Extract the (X, Y) coordinate from the center of the cell holding the provided text.  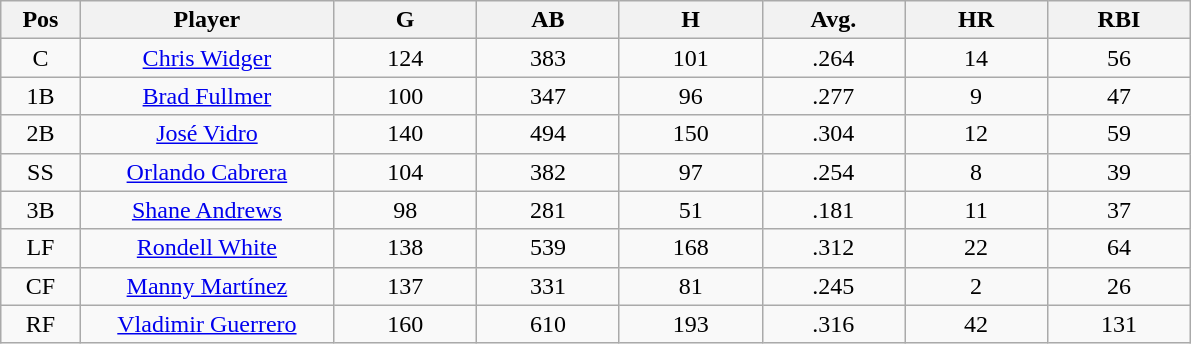
331 (548, 286)
281 (548, 210)
140 (406, 134)
96 (690, 96)
3B (40, 210)
2 (976, 286)
.304 (834, 134)
168 (690, 248)
LF (40, 248)
37 (1118, 210)
137 (406, 286)
.277 (834, 96)
494 (548, 134)
CF (40, 286)
56 (1118, 58)
2B (40, 134)
Orlando Cabrera (207, 172)
160 (406, 324)
39 (1118, 172)
Manny Martínez (207, 286)
347 (548, 96)
Vladimir Guerrero (207, 324)
.264 (834, 58)
9 (976, 96)
HR (976, 20)
14 (976, 58)
José Vidro (207, 134)
98 (406, 210)
.181 (834, 210)
59 (1118, 134)
138 (406, 248)
51 (690, 210)
SS (40, 172)
42 (976, 324)
22 (976, 248)
47 (1118, 96)
131 (1118, 324)
104 (406, 172)
193 (690, 324)
Shane Andrews (207, 210)
Player (207, 20)
124 (406, 58)
C (40, 58)
610 (548, 324)
64 (1118, 248)
.245 (834, 286)
101 (690, 58)
8 (976, 172)
26 (1118, 286)
97 (690, 172)
Rondell White (207, 248)
100 (406, 96)
AB (548, 20)
Pos (40, 20)
12 (976, 134)
.312 (834, 248)
150 (690, 134)
1B (40, 96)
G (406, 20)
.254 (834, 172)
RBI (1118, 20)
H (690, 20)
81 (690, 286)
Avg. (834, 20)
382 (548, 172)
Chris Widger (207, 58)
539 (548, 248)
Brad Fullmer (207, 96)
RF (40, 324)
.316 (834, 324)
11 (976, 210)
383 (548, 58)
